Identify which cell holds the provided text, then report its (X, Y) central coordinate. 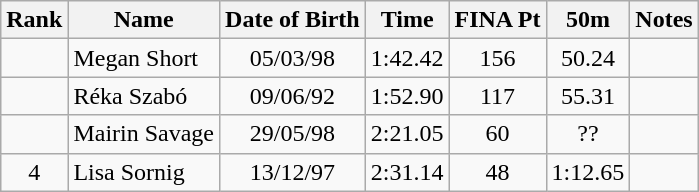
1:42.42 (407, 58)
50.24 (588, 58)
09/06/92 (293, 96)
55.31 (588, 96)
29/05/98 (293, 134)
FINA Pt (498, 20)
Notes (664, 20)
Megan Short (144, 58)
13/12/97 (293, 172)
Name (144, 20)
Time (407, 20)
Lisa Sornig (144, 172)
05/03/98 (293, 58)
1:12.65 (588, 172)
60 (498, 134)
156 (498, 58)
Réka Szabó (144, 96)
Mairin Savage (144, 134)
50m (588, 20)
Rank (34, 20)
4 (34, 172)
2:21.05 (407, 134)
Date of Birth (293, 20)
117 (498, 96)
?? (588, 134)
2:31.14 (407, 172)
48 (498, 172)
1:52.90 (407, 96)
